From the cell containing the given text, extract its center point as [X, Y] coordinate. 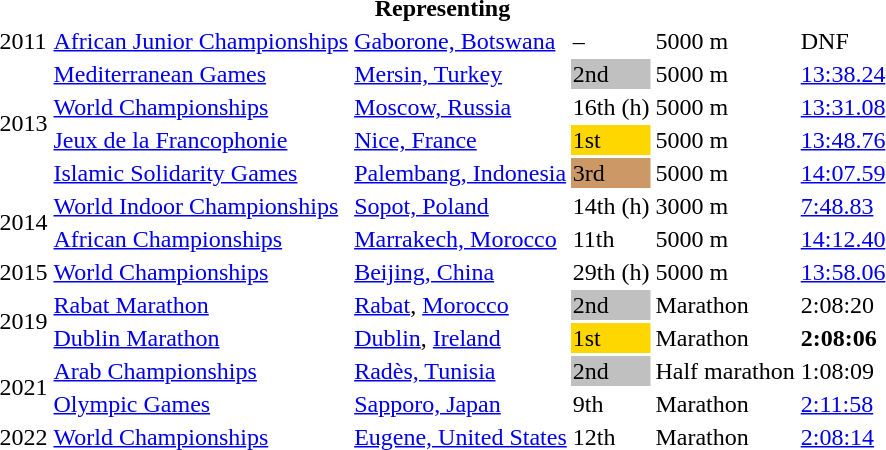
World Indoor Championships [201, 206]
16th (h) [611, 107]
Gaborone, Botswana [461, 41]
Rabat, Morocco [461, 305]
Arab Championships [201, 371]
9th [611, 404]
African Championships [201, 239]
Palembang, Indonesia [461, 173]
Beijing, China [461, 272]
Sapporo, Japan [461, 404]
– [611, 41]
Moscow, Russia [461, 107]
11th [611, 239]
Islamic Solidarity Games [201, 173]
Rabat Marathon [201, 305]
Olympic Games [201, 404]
Dublin, Ireland [461, 338]
29th (h) [611, 272]
Dublin Marathon [201, 338]
Marrakech, Morocco [461, 239]
Sopot, Poland [461, 206]
3rd [611, 173]
14th (h) [611, 206]
Half marathon [725, 371]
Radès, Tunisia [461, 371]
African Junior Championships [201, 41]
Jeux de la Francophonie [201, 140]
Nice, France [461, 140]
3000 m [725, 206]
Mersin, Turkey [461, 74]
Mediterranean Games [201, 74]
